Search for the cell housing the specified text and yield its (x, y) center coordinate. 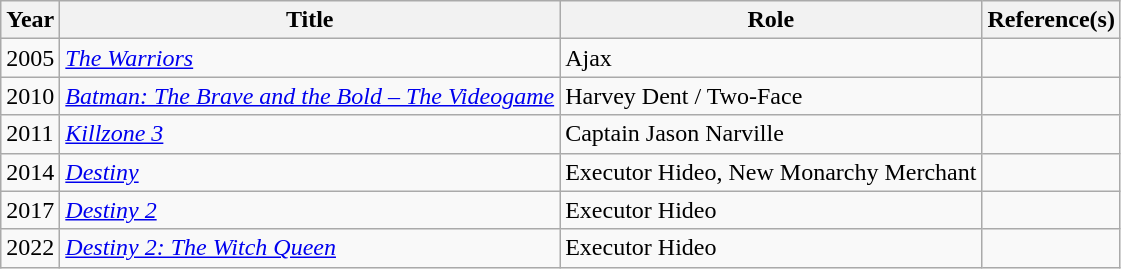
Destiny (310, 172)
Captain Jason Narville (771, 134)
Harvey Dent / Two-Face (771, 96)
The Warriors (310, 58)
Year (30, 20)
Ajax (771, 58)
Role (771, 20)
2014 (30, 172)
Title (310, 20)
2011 (30, 134)
Killzone 3 (310, 134)
2017 (30, 210)
Destiny 2 (310, 210)
2005 (30, 58)
2022 (30, 248)
2010 (30, 96)
Batman: The Brave and the Bold – The Videogame (310, 96)
Reference(s) (1052, 20)
Destiny 2: The Witch Queen (310, 248)
Executor Hideo, New Monarchy Merchant (771, 172)
